Search for the cell housing the specified text and yield its (x, y) center coordinate. 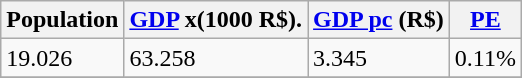
19.026 (62, 58)
PE (485, 20)
0.11% (485, 58)
GDP pc (R$) (379, 20)
3.345 (379, 58)
Population (62, 20)
GDP x(1000 R$). (216, 20)
63.258 (216, 58)
